Determine the [x, y] coordinate at the center of the cell enclosing the given text.  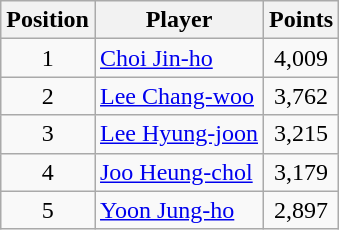
1 [48, 58]
Position [48, 20]
2 [48, 96]
3,215 [302, 134]
Lee Hyung-joon [178, 134]
4 [48, 172]
Points [302, 20]
Player [178, 20]
3 [48, 134]
3,179 [302, 172]
3,762 [302, 96]
4,009 [302, 58]
Choi Jin-ho [178, 58]
Yoon Jung-ho [178, 210]
Lee Chang-woo [178, 96]
2,897 [302, 210]
5 [48, 210]
Joo Heung-chol [178, 172]
